Return the [x, y] coordinate for the center point of the cell that contains the specified text.  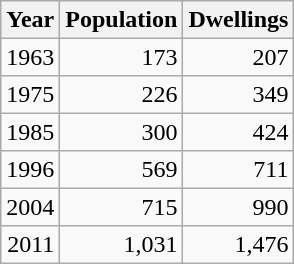
711 [238, 170]
Year [30, 20]
1975 [30, 94]
Population [122, 20]
1963 [30, 56]
569 [122, 170]
1,476 [238, 244]
173 [122, 56]
1996 [30, 170]
226 [122, 94]
715 [122, 206]
1,031 [122, 244]
207 [238, 56]
349 [238, 94]
Dwellings [238, 20]
1985 [30, 132]
424 [238, 132]
2004 [30, 206]
2011 [30, 244]
300 [122, 132]
990 [238, 206]
